Scan for the cell matching the given text and deliver its (X, Y) coordinate at center. 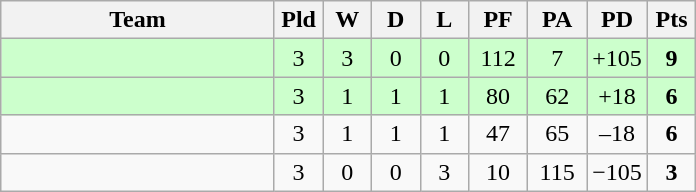
65 (558, 134)
PF (498, 20)
10 (498, 172)
Pts (672, 20)
9 (672, 58)
–18 (618, 134)
Pld (298, 20)
W (348, 20)
−105 (618, 172)
D (396, 20)
PD (618, 20)
PA (558, 20)
7 (558, 58)
112 (498, 58)
Team (138, 20)
L (444, 20)
115 (558, 172)
62 (558, 96)
+105 (618, 58)
80 (498, 96)
47 (498, 134)
+18 (618, 96)
